Detect which cell encompasses the target text, then output its (X, Y) center coordinate. 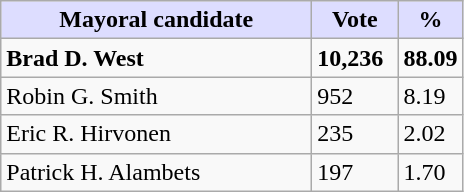
Mayoral candidate (156, 20)
Eric R. Hirvonen (156, 134)
Vote (355, 20)
10,236 (355, 58)
Brad D. West (156, 58)
Patrick H. Alambets (156, 172)
952 (355, 96)
% (430, 20)
88.09 (430, 58)
Robin G. Smith (156, 96)
197 (355, 172)
1.70 (430, 172)
2.02 (430, 134)
235 (355, 134)
8.19 (430, 96)
